From the cell containing the given text, extract its center point as (X, Y) coordinate. 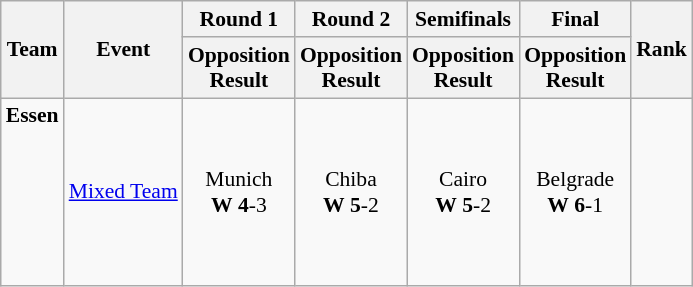
Belgrade W 6-1 (575, 192)
Chiba W 5-2 (351, 192)
Cairo W 5-2 (463, 192)
Final (575, 19)
Semifinals (463, 19)
Essen (32, 192)
Round 1 (239, 19)
Rank (662, 50)
Round 2 (351, 19)
Munich W 4-3 (239, 192)
Event (124, 50)
Team (32, 50)
Mixed Team (124, 192)
